Search for the cell housing the specified text and yield its [X, Y] center coordinate. 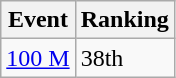
100 M [38, 58]
38th [124, 58]
Ranking [124, 20]
Event [38, 20]
